Return (x, y) of the center of cell containing provided text 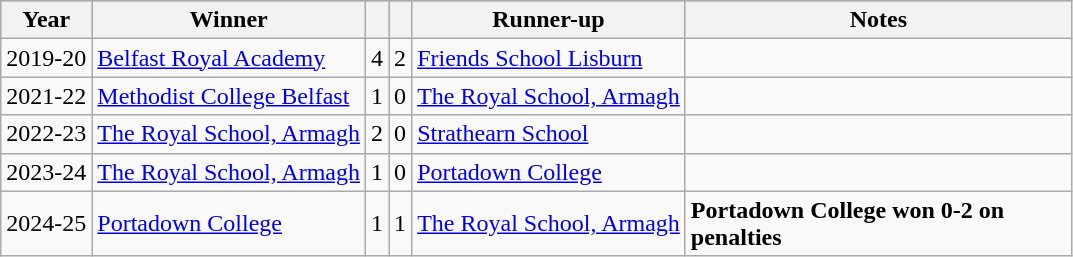
Portadown College won 0-2 on penalties (878, 224)
Belfast Royal Academy (229, 58)
2023-24 (46, 172)
2022-23 (46, 134)
Strathearn School (549, 134)
Friends School Lisburn (549, 58)
Year (46, 20)
4 (378, 58)
2019-20 (46, 58)
2024-25 (46, 224)
Methodist College Belfast (229, 96)
Winner (229, 20)
2021-22 (46, 96)
Runner-up (549, 20)
Notes (878, 20)
